Output the [X, Y] coordinate of the center of the cell containing the given text.  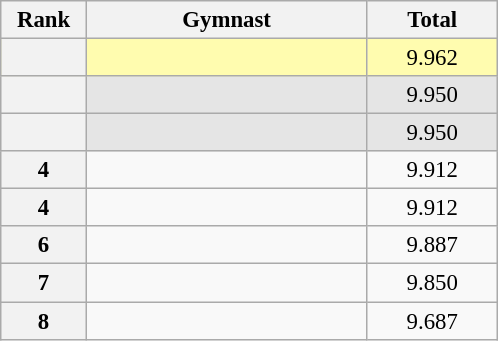
Rank [44, 20]
Total [432, 20]
6 [44, 245]
9.887 [432, 245]
7 [44, 283]
9.687 [432, 321]
9.962 [432, 58]
9.850 [432, 283]
Gymnast [226, 20]
8 [44, 321]
